Output the (x, y) coordinate of the center of the cell containing the given text.  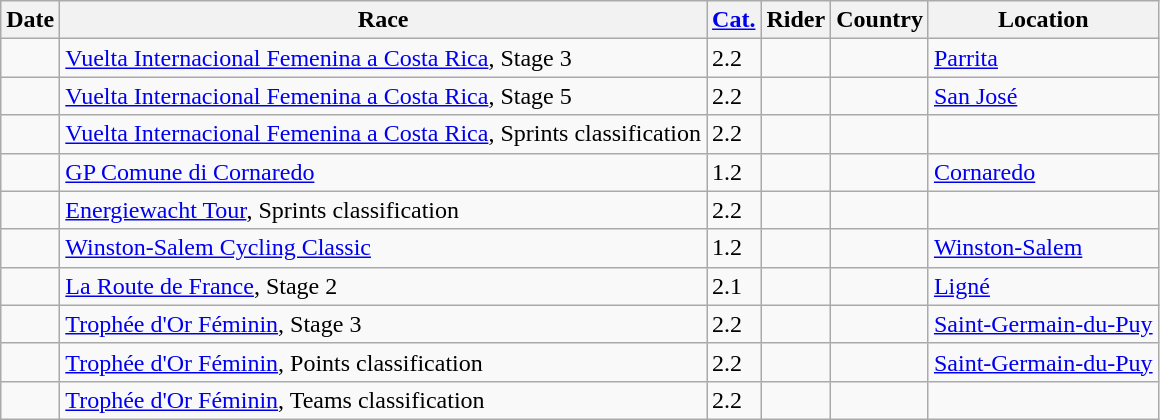
La Route de France, Stage 2 (384, 286)
Date (30, 20)
Winston-Salem Cycling Classic (384, 248)
Vuelta Internacional Femenina a Costa Rica, Stage 5 (384, 96)
2.1 (734, 286)
Cat. (734, 20)
Vuelta Internacional Femenina a Costa Rica, Sprints classification (384, 134)
Trophée d'Or Féminin, Stage 3 (384, 324)
Trophée d'Or Féminin, Points classification (384, 362)
Vuelta Internacional Femenina a Costa Rica, Stage 3 (384, 58)
Parrita (1043, 58)
GP Comune di Cornaredo (384, 172)
Energiewacht Tour, Sprints classification (384, 210)
San José (1043, 96)
Cornaredo (1043, 172)
Rider (796, 20)
Country (880, 20)
Location (1043, 20)
Winston-Salem (1043, 248)
Race (384, 20)
Ligné (1043, 286)
Trophée d'Or Féminin, Teams classification (384, 400)
